For the text-containing cell, return its midpoint in [x, y] coordinate format. 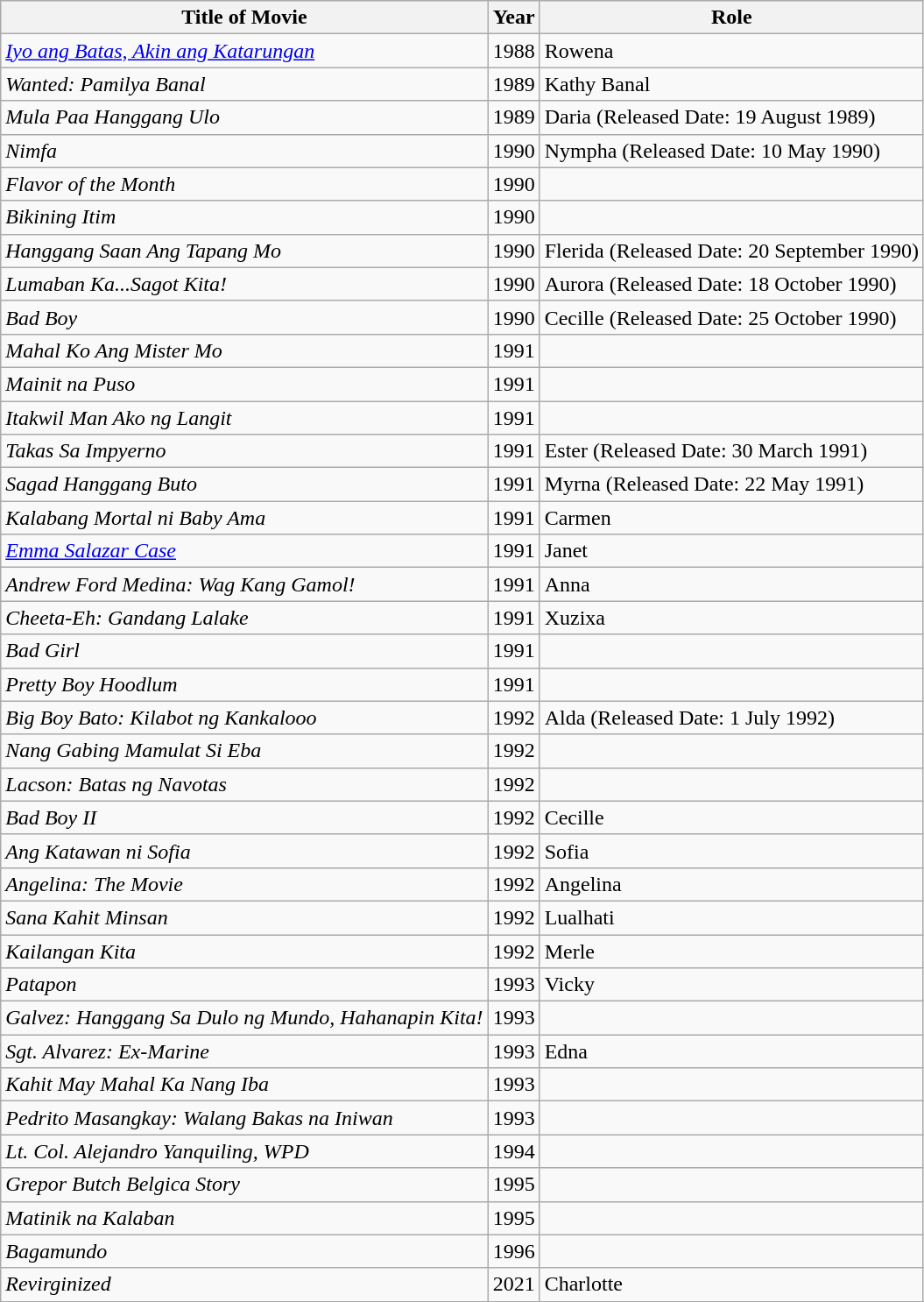
Takas Sa Impyerno [244, 451]
Title of Movie [244, 18]
Bad Boy [244, 317]
Ester (Released Date: 30 March 1991) [731, 451]
Hanggang Saan Ang Tapang Mo [244, 251]
Bikining Itim [244, 217]
Nympha (Released Date: 10 May 1990) [731, 151]
Wanted: Pamilya Banal [244, 84]
Kathy Banal [731, 84]
Iyo ang Batas, Akin ang Katarungan [244, 51]
Carmen [731, 518]
Role [731, 18]
Sana Kahit Minsan [244, 917]
Patapon [244, 985]
Lualhati [731, 917]
Matinik na Kalaban [244, 1218]
Galvez: Hanggang Sa Dulo ng Mundo, Hahanapin Kita! [244, 1018]
Angelina: The Movie [244, 884]
Itakwil Man Ako ng Langit [244, 418]
Mainit na Puso [244, 384]
Angelina [731, 884]
Edna [731, 1051]
Kahit May Mahal Ka Nang Iba [244, 1085]
1996 [513, 1251]
Merle [731, 951]
Pedrito Masangkay: Walang Bakas na Iniwan [244, 1118]
Bagamundo [244, 1251]
2021 [513, 1284]
Cecille (Released Date: 25 October 1990) [731, 317]
Flerida (Released Date: 20 September 1990) [731, 251]
Cecille [731, 817]
Sagad Hanggang Buto [244, 485]
Sofia [731, 851]
Mula Paa Hanggang Ulo [244, 117]
Nang Gabing Mamulat Si Eba [244, 751]
Anna [731, 584]
Ang Katawan ni Sofia [244, 851]
Mahal Ko Ang Mister Mo [244, 350]
Bad Girl [244, 651]
Nimfa [244, 151]
Grepor Butch Belgica Story [244, 1185]
Bad Boy II [244, 817]
Revirginized [244, 1284]
Sgt. Alvarez: Ex-Marine [244, 1051]
Andrew Ford Medina: Wag Kang Gamol! [244, 584]
Pretty Boy Hoodlum [244, 684]
Aurora (Released Date: 18 October 1990) [731, 284]
Alda (Released Date: 1 July 1992) [731, 718]
Myrna (Released Date: 22 May 1991) [731, 485]
Xuzixa [731, 618]
1994 [513, 1151]
Rowena [731, 51]
Kailangan Kita [244, 951]
Daria (Released Date: 19 August 1989) [731, 117]
1988 [513, 51]
Lumaban Ka...Sagot Kita! [244, 284]
Charlotte [731, 1284]
Emma Salazar Case [244, 551]
Lt. Col. Alejandro Yanquiling, WPD [244, 1151]
Lacson: Batas ng Navotas [244, 784]
Cheeta-Eh: Gandang Lalake [244, 618]
Janet [731, 551]
Vicky [731, 985]
Year [513, 18]
Flavor of the Month [244, 184]
Kalabang Mortal ni Baby Ama [244, 518]
Big Boy Bato: Kilabot ng Kankalooo [244, 718]
